Output the [X, Y] coordinate of the center of the cell containing the given text.  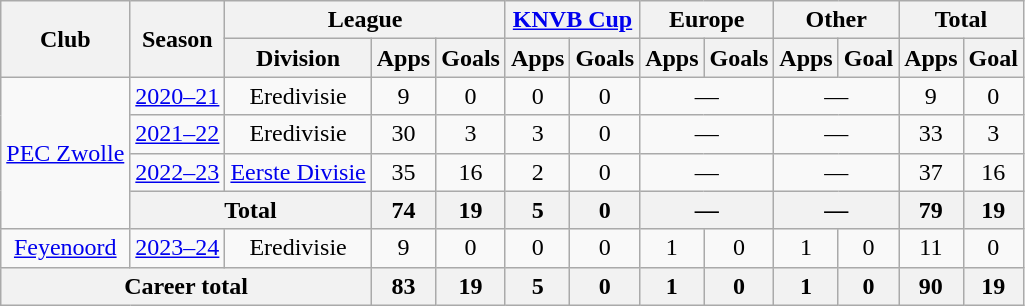
Career total [186, 286]
30 [403, 134]
2023–24 [178, 248]
11 [931, 248]
KNVB Cup [572, 20]
2020–21 [178, 96]
37 [931, 172]
2022–23 [178, 172]
33 [931, 134]
2021–22 [178, 134]
Club [66, 39]
Season [178, 39]
90 [931, 286]
83 [403, 286]
Division [298, 58]
League [366, 20]
35 [403, 172]
79 [931, 210]
Feyenoord [66, 248]
2 [537, 172]
Europe [707, 20]
Eerste Divisie [298, 172]
Other [836, 20]
74 [403, 210]
PEC Zwolle [66, 153]
